Detect which cell encompasses the target text, then output its [x, y] center coordinate. 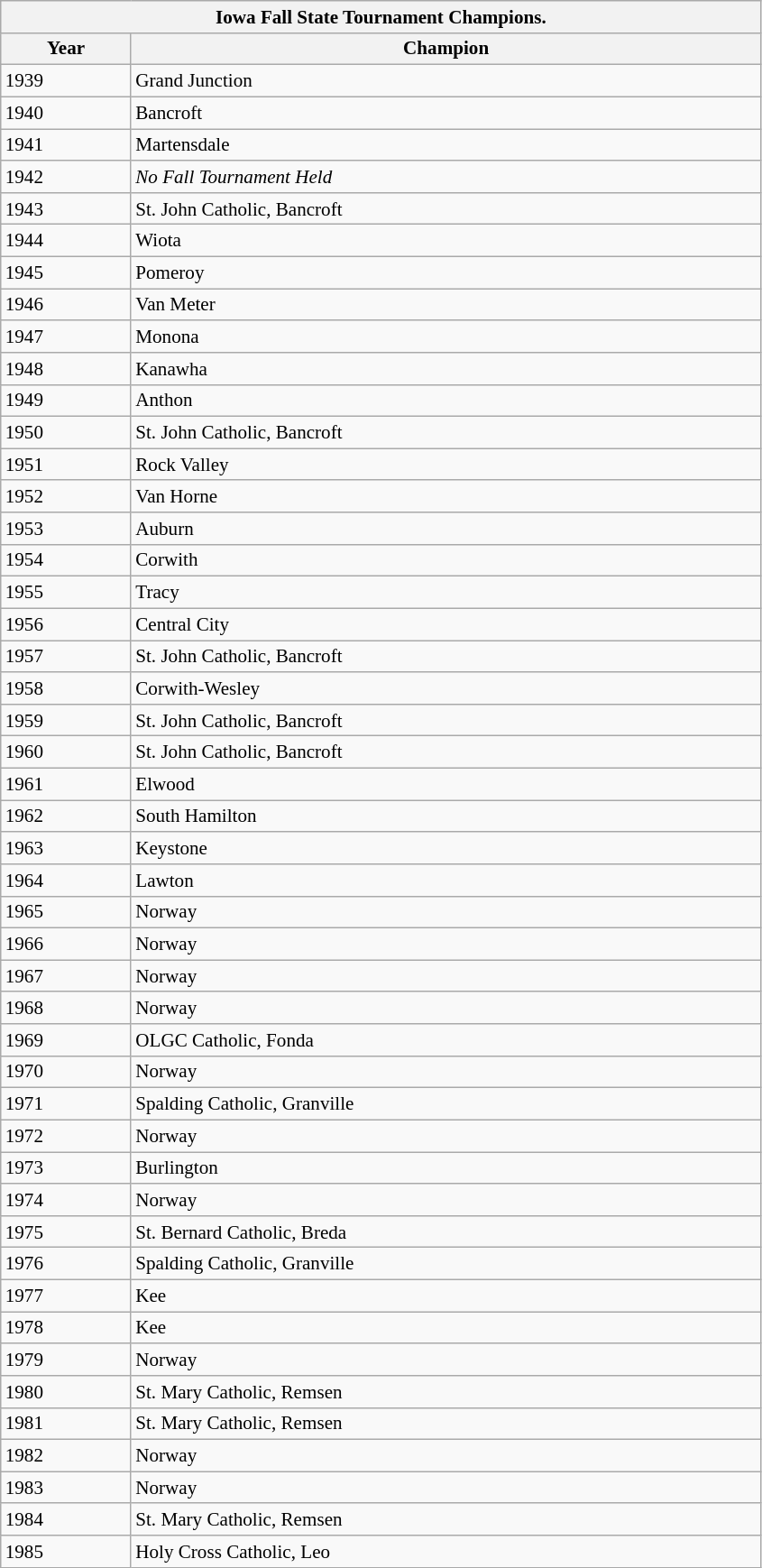
Lawton [445, 881]
1971 [67, 1104]
1976 [67, 1263]
1967 [67, 976]
1980 [67, 1391]
Corwith-Wesley [445, 687]
1981 [67, 1424]
1978 [67, 1328]
St. Bernard Catholic, Breda [445, 1231]
Van Horne [445, 496]
1974 [67, 1200]
1983 [67, 1487]
Auburn [445, 529]
1982 [67, 1456]
1954 [67, 559]
1964 [67, 881]
OLGC Catholic, Fonda [445, 1039]
1957 [67, 657]
1966 [67, 944]
1950 [67, 433]
1941 [67, 144]
Year [67, 49]
Anthon [445, 401]
Bancroft [445, 112]
1959 [67, 720]
Rock Valley [445, 464]
Tracy [445, 592]
1962 [67, 816]
1977 [67, 1296]
Holy Cross Catholic, Leo [445, 1552]
Van Meter [445, 305]
Kanawha [445, 368]
1972 [67, 1135]
Champion [445, 49]
1946 [67, 305]
1951 [67, 464]
1952 [67, 496]
1956 [67, 624]
Central City [445, 624]
Elwood [445, 783]
South Hamilton [445, 816]
1945 [67, 272]
Pomeroy [445, 272]
1973 [67, 1167]
1942 [67, 177]
1940 [67, 112]
1969 [67, 1039]
1984 [67, 1519]
1963 [67, 848]
1958 [67, 687]
1947 [67, 336]
1953 [67, 529]
1979 [67, 1359]
No Fall Tournament Held [445, 177]
Wiota [445, 240]
1985 [67, 1552]
1944 [67, 240]
1943 [67, 208]
Martensdale [445, 144]
Iowa Fall State Tournament Champions. [381, 16]
Keystone [445, 848]
1961 [67, 783]
1960 [67, 752]
1948 [67, 368]
Monona [445, 336]
1965 [67, 911]
1968 [67, 1007]
1949 [67, 401]
1939 [67, 81]
1970 [67, 1072]
Burlington [445, 1167]
1955 [67, 592]
Grand Junction [445, 81]
Corwith [445, 559]
1975 [67, 1231]
